Extract the (x, y) coordinate from the center of the cell holding the provided text.  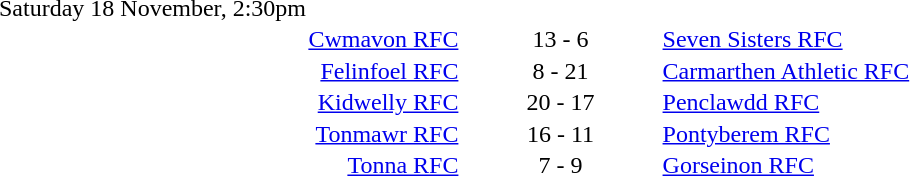
20 - 17 (560, 103)
8 - 21 (560, 71)
13 - 6 (560, 39)
16 - 11 (560, 134)
